Capture the cell that displays the provided text and extract its [x, y] central coordinate. 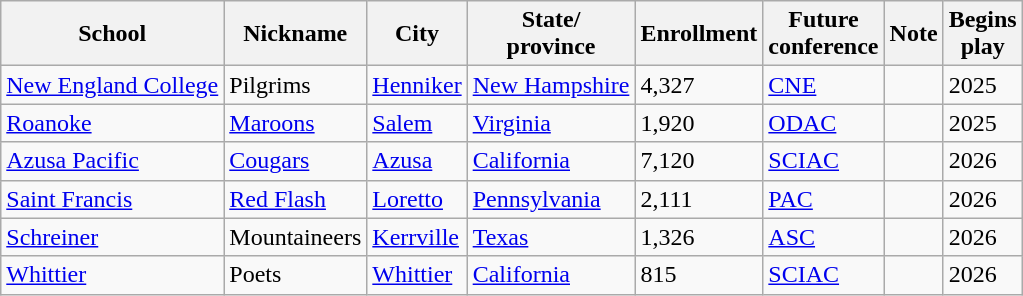
School [112, 34]
Pennsylvania [551, 199]
Salem [417, 123]
Pilgrims [296, 85]
4,327 [699, 85]
Azusa Pacific [112, 161]
Maroons [296, 123]
2,111 [699, 199]
PAC [824, 199]
Futureconference [824, 34]
Nickname [296, 34]
Loretto [417, 199]
Azusa [417, 161]
7,120 [699, 161]
CNE [824, 85]
Kerrville [417, 237]
Virginia [551, 123]
1,326 [699, 237]
Red Flash [296, 199]
Texas [551, 237]
Enrollment [699, 34]
Saint Francis [112, 199]
Schreiner [112, 237]
1,920 [699, 123]
New England College [112, 85]
ODAC [824, 123]
Henniker [417, 85]
Roanoke [112, 123]
Note [914, 34]
815 [699, 275]
New Hampshire [551, 85]
Cougars [296, 161]
City [417, 34]
Mountaineers [296, 237]
State/province [551, 34]
ASC [824, 237]
Poets [296, 275]
Beginsplay [982, 34]
